Pinpoint the cell where the given text exists, returning its (X, Y) midpoint coordinate. 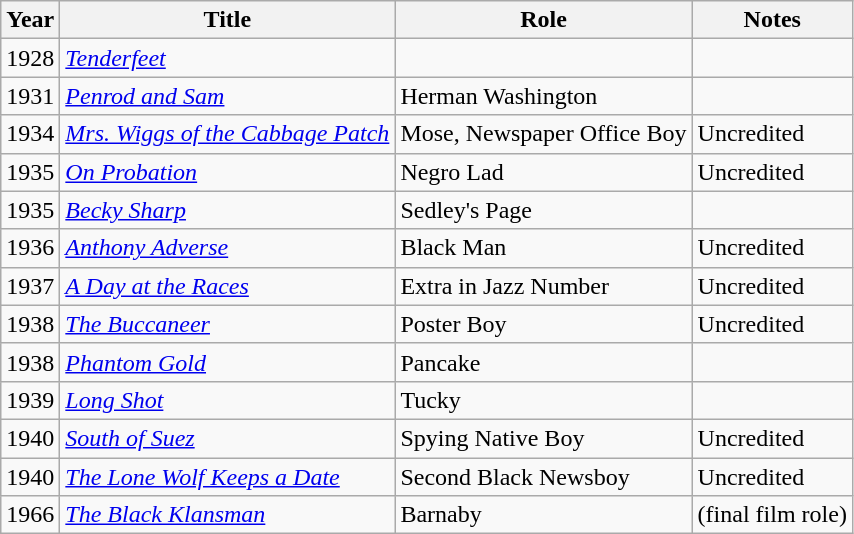
Extra in Jazz Number (544, 286)
Pancake (544, 362)
South of Suez (228, 438)
Penrod and Sam (228, 96)
Second Black Newsboy (544, 477)
Spying Native Boy (544, 438)
Herman Washington (544, 96)
The Buccaneer (228, 324)
Black Man (544, 248)
Mrs. Wiggs of the Cabbage Patch (228, 134)
Mose, Newspaper Office Boy (544, 134)
Notes (772, 20)
Becky Sharp (228, 210)
(final film role) (772, 515)
Poster Boy (544, 324)
1937 (30, 286)
1939 (30, 400)
1931 (30, 96)
Year (30, 20)
On Probation (228, 172)
Sedley's Page (544, 210)
1936 (30, 248)
Barnaby (544, 515)
Anthony Adverse (228, 248)
Title (228, 20)
1966 (30, 515)
Role (544, 20)
Negro Lad (544, 172)
1934 (30, 134)
Phantom Gold (228, 362)
Long Shot (228, 400)
The Black Klansman (228, 515)
Tucky (544, 400)
The Lone Wolf Keeps a Date (228, 477)
1928 (30, 58)
Tenderfeet (228, 58)
A Day at the Races (228, 286)
